From the cell containing the given text, extract its center point as [X, Y] coordinate. 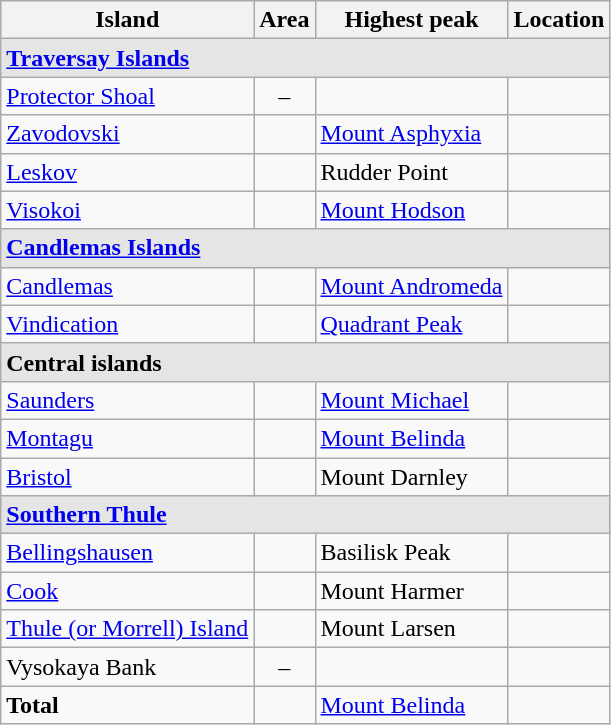
Candlemas Islands [306, 248]
Mount Andromeda [412, 286]
Rudder Point [412, 172]
Vindication [128, 324]
Protector Shoal [128, 96]
Vysokaya Bank [128, 667]
Bristol [128, 477]
Mount Larsen [412, 629]
Mount Michael [412, 400]
Basilisk Peak [412, 553]
Saunders [128, 400]
Mount Hodson [412, 210]
Mount Asphyxia [412, 134]
Island [128, 20]
Central islands [306, 362]
Southern Thule [306, 515]
Highest peak [412, 20]
Candlemas [128, 286]
Quadrant Peak [412, 324]
Mount Harmer [412, 591]
Cook [128, 591]
Montagu [128, 438]
Location [559, 20]
Thule (or Morrell) Island [128, 629]
Mount Darnley [412, 477]
Zavodovski [128, 134]
Area [284, 20]
Leskov [128, 172]
Visokoi [128, 210]
Total [128, 705]
Bellingshausen [128, 553]
Traversay Islands [306, 58]
